Pinpoint the cell where the given text exists, returning its (x, y) midpoint coordinate. 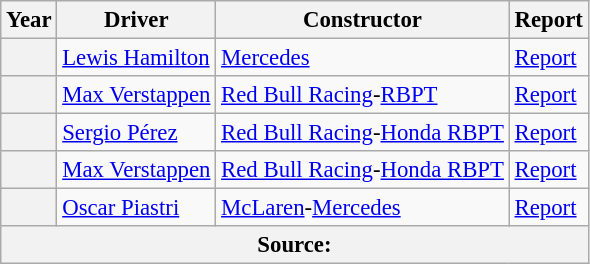
Driver (136, 20)
McLaren-Mercedes (362, 208)
Red Bull Racing-RBPT (362, 95)
Constructor (362, 20)
Source: (294, 245)
Year (29, 20)
Lewis Hamilton (136, 58)
Mercedes (362, 58)
Sergio Pérez (136, 133)
Oscar Piastri (136, 208)
